Provide the [x, y] coordinate of the cell's center where the given text is located.  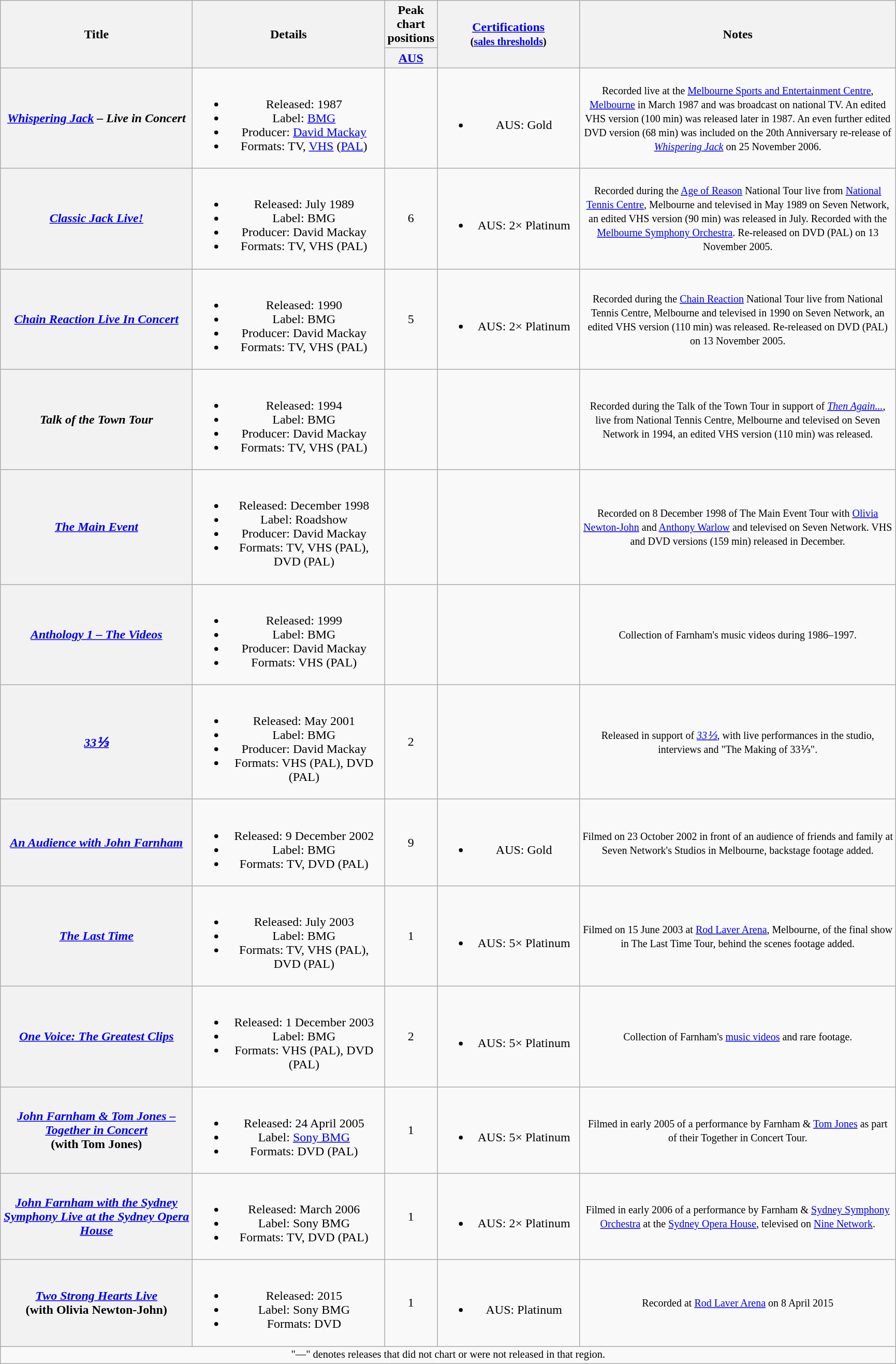
Filmed in early 2005 of a performance by Farnham & Tom Jones as part of their Together in Concert Tour. [738, 1130]
Collection of Farnham's music videos during 1986–1997. [738, 634]
Released: March 2006Label: Sony BMGFormats: TV, DVD (PAL) [289, 1217]
John Farnham with the Sydney Symphony Live at the Sydney Opera House [96, 1217]
An Audience with John Farnham [96, 842]
33⅓ [96, 742]
Details [289, 34]
AUS: Platinum [508, 1303]
Certifications(sales thresholds) [508, 34]
John Farnham & Tom Jones – Together in Concert (with Tom Jones) [96, 1130]
5 [411, 319]
Released: May 2001Label: BMGProducer: David MackayFormats: VHS (PAL), DVD (PAL) [289, 742]
Two Strong Hearts Live (with Olivia Newton-John) [96, 1303]
The Last Time [96, 936]
Released: 1990Label: BMGProducer: David MackayFormats: TV, VHS (PAL) [289, 319]
"—" denotes releases that did not chart or were not released in that region. [448, 1355]
One Voice: The Greatest Clips [96, 1036]
Whispering Jack – Live in Concert [96, 118]
Released: 1987Label: BMGProducer: David MackayFormats: TV, VHS (PAL) [289, 118]
Classic Jack Live! [96, 219]
Released: July 2003Label: BMGFormats: TV, VHS (PAL), DVD (PAL) [289, 936]
Recorded at Rod Laver Arena on 8 April 2015 [738, 1303]
Released: 24 April 2005Label: Sony BMGFormats: DVD (PAL) [289, 1130]
Peak chart positions [411, 24]
Filmed on 15 June 2003 at Rod Laver Arena, Melbourne, of the final show in The Last Time Tour, behind the scenes footage added. [738, 936]
Anthology 1 – The Videos [96, 634]
AUS [411, 58]
Released: 1994Label: BMGProducer: David MackayFormats: TV, VHS (PAL) [289, 419]
Talk of the Town Tour [96, 419]
Notes [738, 34]
Filmed in early 2006 of a performance by Farnham & Sydney Symphony Orchestra at the Sydney Opera House, televised on Nine Network. [738, 1217]
The Main Event [96, 527]
Released: 2015Label: Sony BMGFormats: DVD [289, 1303]
Released in support of 33⅓, with live performances in the studio, interviews and "The Making of 33⅓". [738, 742]
Released: July 1989Label: BMGProducer: David MackayFormats: TV, VHS (PAL) [289, 219]
Title [96, 34]
9 [411, 842]
Filmed on 23 October 2002 in front of an audience of friends and family at Seven Network's Studios in Melbourne, backstage footage added. [738, 842]
Released: 1 December 2003Label: BMGFormats: VHS (PAL), DVD (PAL) [289, 1036]
Chain Reaction Live In Concert [96, 319]
Released: 9 December 2002Label: BMGFormats: TV, DVD (PAL) [289, 842]
Released: 1999Label: BMGProducer: David MackayFormats: VHS (PAL) [289, 634]
Released: December 1998Label: RoadshowProducer: David MackayFormats: TV, VHS (PAL), DVD (PAL) [289, 527]
Collection of Farnham's music videos and rare footage. [738, 1036]
6 [411, 219]
